Return (x, y) of the center of cell containing provided text 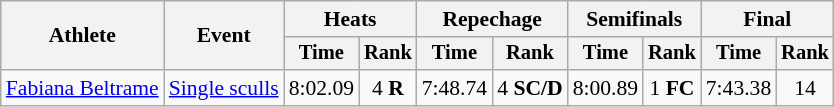
4 SC/D (530, 88)
14 (805, 88)
8:00.89 (606, 88)
Single sculls (224, 88)
Final (768, 19)
8:02.09 (322, 88)
Heats (350, 19)
Repechage (492, 19)
1 FC (672, 88)
Fabiana Beltrame (82, 88)
Athlete (82, 36)
Semifinals (634, 19)
7:48.74 (454, 88)
7:43.38 (738, 88)
Event (224, 36)
4 R (388, 88)
